Return the (X, Y) coordinate for the center point of the cell that contains the specified text.  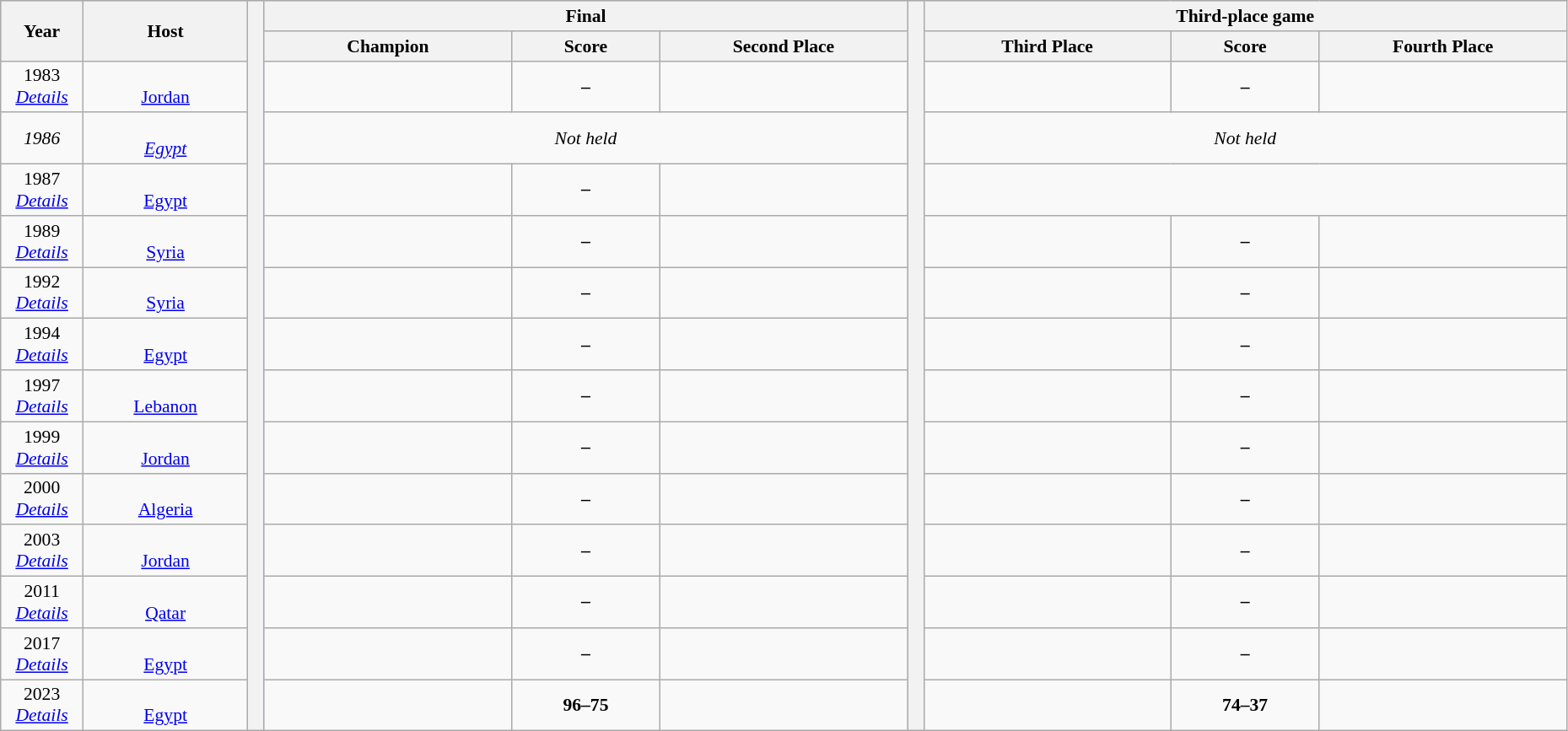
Third Place (1048, 46)
Qatar (165, 602)
2011Details (42, 602)
2017Details (42, 654)
Algeria (165, 499)
1999Details (42, 447)
1989Details (42, 241)
Champion (388, 46)
Fourth Place (1442, 46)
74–37 (1245, 705)
Third-place game (1245, 16)
2000Details (42, 499)
1992Details (42, 293)
1997Details (42, 396)
Year (42, 30)
1987Details (42, 191)
2023Details (42, 705)
Second Place (783, 46)
Lebanon (165, 396)
2003Details (42, 551)
1986 (42, 138)
Final (585, 16)
96–75 (586, 705)
1994Details (42, 344)
1983Details (42, 86)
Host (165, 30)
